Return [x, y] of the center of cell containing provided text 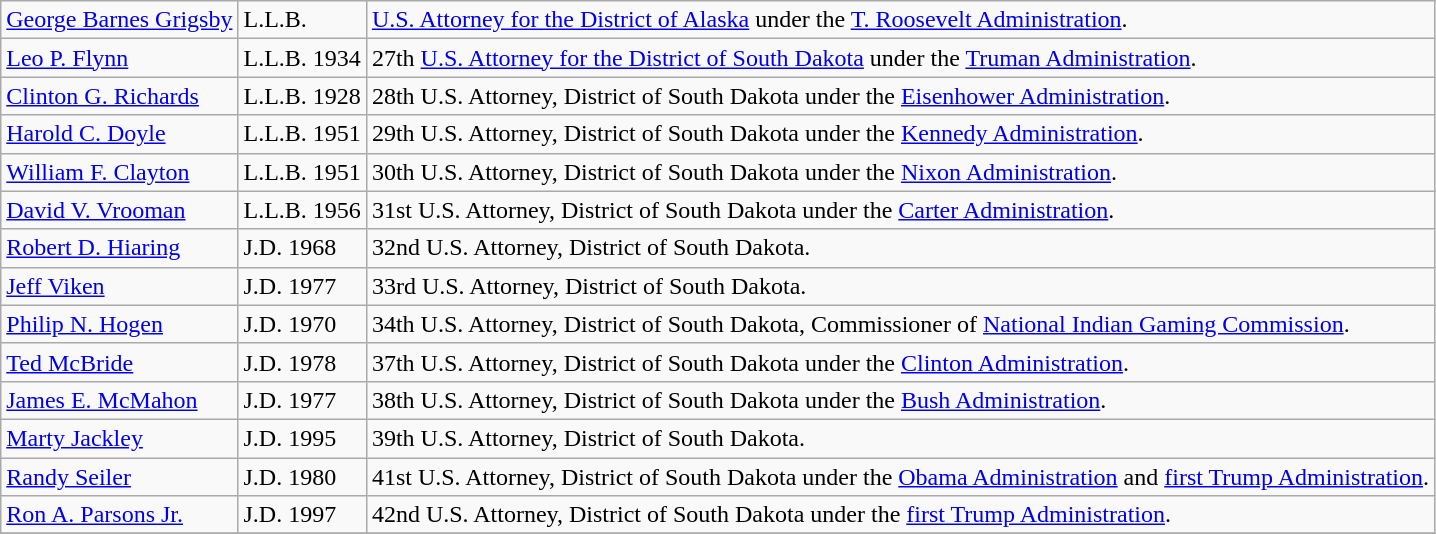
39th U.S. Attorney, District of South Dakota. [900, 438]
32nd U.S. Attorney, District of South Dakota. [900, 248]
Marty Jackley [120, 438]
U.S. Attorney for the District of Alaska under the T. Roosevelt Administration. [900, 20]
J.D. 1970 [302, 324]
38th U.S. Attorney, District of South Dakota under the Bush Administration. [900, 400]
L.L.B. 1928 [302, 96]
George Barnes Grigsby [120, 20]
42nd U.S. Attorney, District of South Dakota under the first Trump Administration. [900, 515]
33rd U.S. Attorney, District of South Dakota. [900, 286]
27th U.S. Attorney for the District of South Dakota under the Truman Administration. [900, 58]
Philip N. Hogen [120, 324]
Jeff Viken [120, 286]
41st U.S. Attorney, District of South Dakota under the Obama Administration and first Trump Administration. [900, 477]
L.L.B. 1934 [302, 58]
Ron A. Parsons Jr. [120, 515]
29th U.S. Attorney, District of South Dakota under the Kennedy Administration. [900, 134]
28th U.S. Attorney, District of South Dakota under the Eisenhower Administration. [900, 96]
Robert D. Hiaring [120, 248]
31st U.S. Attorney, District of South Dakota under the Carter Administration. [900, 210]
J.D. 1980 [302, 477]
L.L.B. 1956 [302, 210]
J.D. 1978 [302, 362]
William F. Clayton [120, 172]
Clinton G. Richards [120, 96]
David V. Vrooman [120, 210]
Harold C. Doyle [120, 134]
Randy Seiler [120, 477]
37th U.S. Attorney, District of South Dakota under the Clinton Administration. [900, 362]
Leo P. Flynn [120, 58]
Ted McBride [120, 362]
J.D. 1995 [302, 438]
30th U.S. Attorney, District of South Dakota under the Nixon Administration. [900, 172]
J.D. 1968 [302, 248]
L.L.B. [302, 20]
J.D. 1997 [302, 515]
34th U.S. Attorney, District of South Dakota, Commissioner of National Indian Gaming Commission. [900, 324]
James E. McMahon [120, 400]
